Capture the cell that displays the provided text and extract its [x, y] central coordinate. 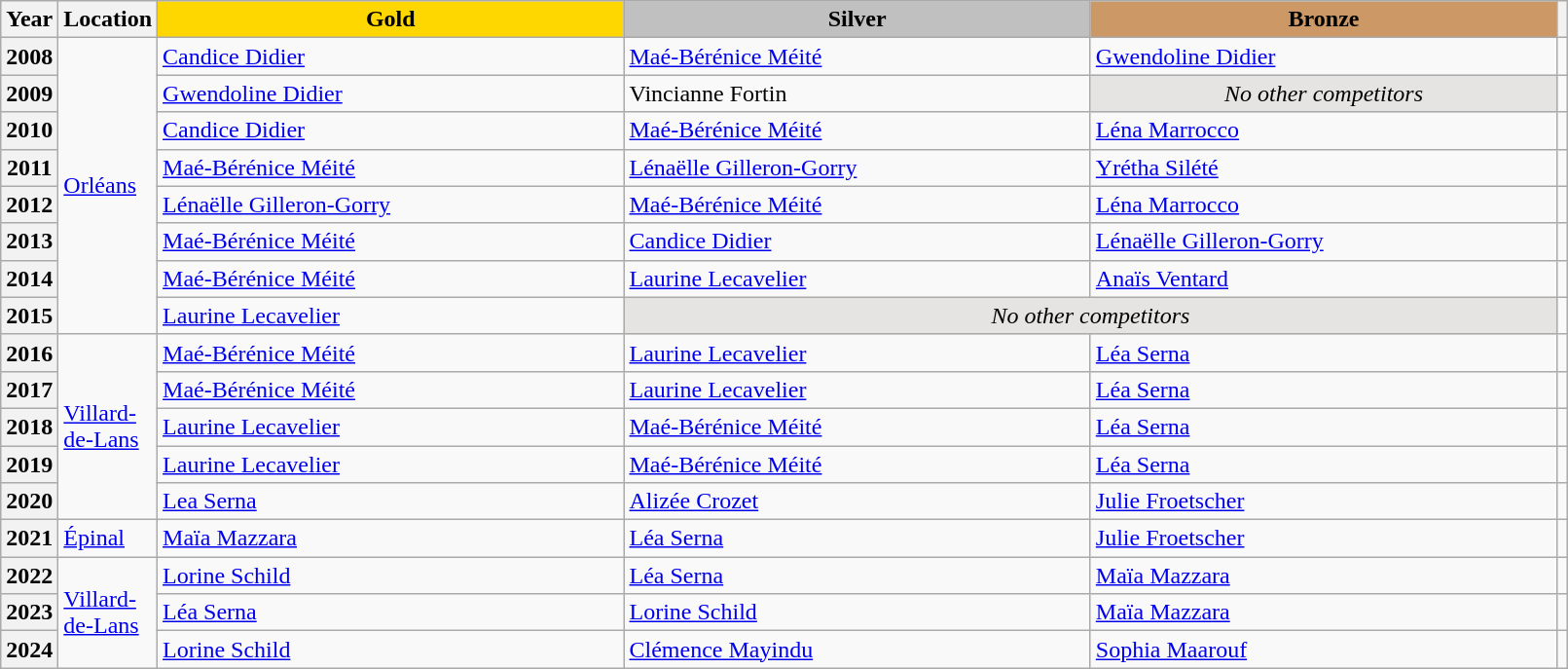
2018 [29, 427]
Épinal [108, 539]
2022 [29, 576]
2016 [29, 353]
2008 [29, 56]
Gold [391, 19]
Year [29, 19]
Yrétha Silété [1324, 167]
Vincianne Fortin [857, 93]
Location [108, 19]
Bronze [1324, 19]
2015 [29, 316]
2019 [29, 465]
2014 [29, 279]
2020 [29, 502]
2010 [29, 130]
Silver [857, 19]
Alizée Crozet [857, 502]
Sophia Maarouf [1324, 650]
Lea Serna [391, 502]
2009 [29, 93]
2013 [29, 242]
2011 [29, 167]
2023 [29, 613]
Anaïs Ventard [1324, 279]
2021 [29, 539]
Orléans [108, 186]
2017 [29, 390]
2024 [29, 650]
2012 [29, 204]
Clémence Mayindu [857, 650]
